For the text-containing cell, return its midpoint in (x, y) coordinate format. 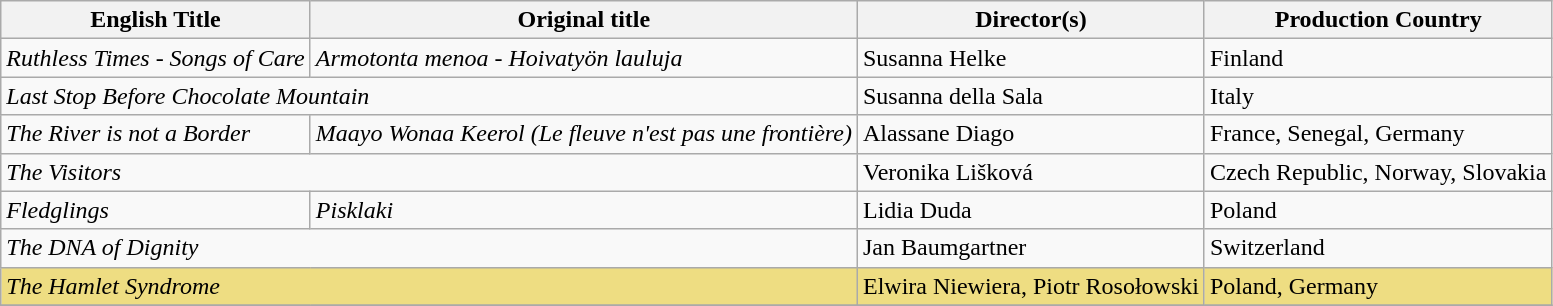
Czech Republic, Norway, Slovakia (1378, 172)
Susanna Helke (1030, 58)
Susanna della Sala (1030, 96)
Pisklaki (584, 210)
Director(s) (1030, 20)
Poland (1378, 210)
The Visitors (430, 172)
Original title (584, 20)
The Hamlet Syndrome (430, 286)
Veronika Lišková (1030, 172)
Alassane Diago (1030, 134)
Last Stop Before Chocolate Mountain (430, 96)
France, Senegal, Germany (1378, 134)
The DNA of Dignity (430, 248)
English Title (156, 20)
Jan Baumgartner (1030, 248)
Fledglings (156, 210)
Maayo Wonaa Keerol (Le fleuve n'est pas une frontière) (584, 134)
The River is not a Border (156, 134)
Armotonta menoa - Hoivatyön lauluja (584, 58)
Ruthless Times - Songs of Care (156, 58)
Italy (1378, 96)
Production Country (1378, 20)
Switzerland (1378, 248)
Poland, Germany (1378, 286)
Finland (1378, 58)
Lidia Duda (1030, 210)
Elwira Niewiera, Piotr Rosołowski (1030, 286)
